For the text-containing cell, return its midpoint in (x, y) coordinate format. 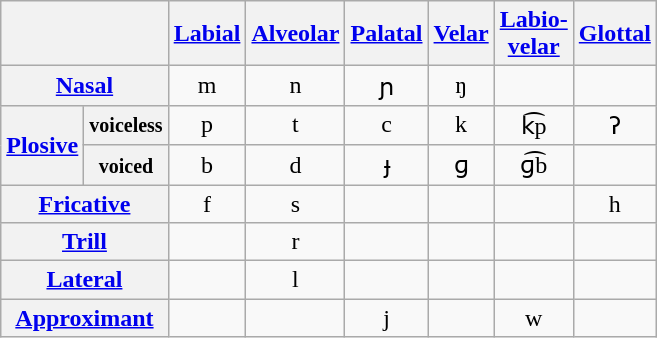
ɡ (461, 165)
ɟ (386, 165)
w (534, 318)
Palatal (386, 34)
t (296, 125)
b (207, 165)
Trill (84, 242)
Alveolar (296, 34)
s (296, 203)
d (296, 165)
ŋ (461, 86)
voiced (126, 165)
Labio-velar (534, 34)
k (461, 125)
p (207, 125)
k͡p (534, 125)
ɡ͡b (534, 165)
Labial (207, 34)
n (296, 86)
Fricative (84, 203)
Velar (461, 34)
Approximant (84, 318)
l (296, 280)
ʔ (614, 125)
Glottal (614, 34)
j (386, 318)
m (207, 86)
c (386, 125)
Plosive (42, 144)
h (614, 203)
r (296, 242)
voiceless (126, 125)
Nasal (84, 86)
ɲ (386, 86)
f (207, 203)
Lateral (84, 280)
